Detect which cell encompasses the target text, then output its (x, y) center coordinate. 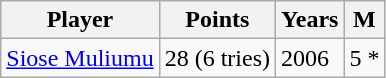
Siose Muliumu (80, 58)
2006 (310, 58)
M (364, 20)
Points (217, 20)
Years (310, 20)
28 (6 tries) (217, 58)
Player (80, 20)
5 * (364, 58)
